Detect which cell encompasses the target text, then output its (x, y) center coordinate. 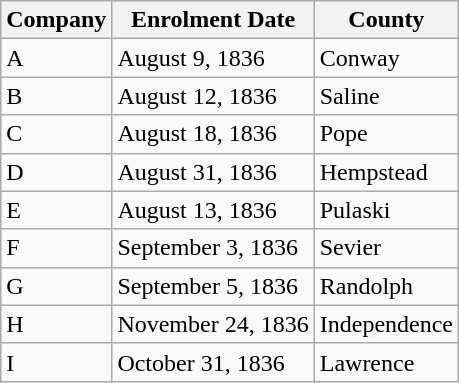
September 5, 1836 (213, 286)
Hempstead (386, 172)
August 9, 1836 (213, 58)
County (386, 20)
Lawrence (386, 362)
Pulaski (386, 210)
I (56, 362)
Saline (386, 96)
August 12, 1836 (213, 96)
D (56, 172)
August 31, 1836 (213, 172)
F (56, 248)
B (56, 96)
Enrolment Date (213, 20)
Independence (386, 324)
Conway (386, 58)
H (56, 324)
Sevier (386, 248)
E (56, 210)
A (56, 58)
C (56, 134)
G (56, 286)
Pope (386, 134)
August 13, 1836 (213, 210)
Randolph (386, 286)
September 3, 1836 (213, 248)
November 24, 1836 (213, 324)
Company (56, 20)
October 31, 1836 (213, 362)
August 18, 1836 (213, 134)
